Identify which cell holds the provided text, then report its [x, y] central coordinate. 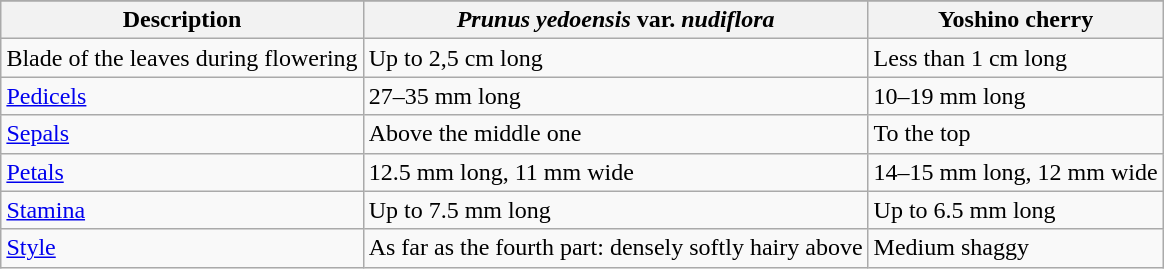
Style [182, 248]
As far as the fourth part: densely softly hairy above [616, 248]
14–15 mm long, 12 mm wide [1016, 172]
Up to 7.5 mm long [616, 210]
Up to 2,5 cm long [616, 58]
Description [182, 20]
Sepals [182, 134]
Up to 6.5 mm long [1016, 210]
Above the middle one [616, 134]
Medium shaggy [1016, 248]
To the top [1016, 134]
Yoshino cherry [1016, 20]
12.5 mm long, 11 mm wide [616, 172]
Petals [182, 172]
Blade of the leaves during flowering [182, 58]
Pedicels [182, 96]
Less than 1 cm long [1016, 58]
10–19 mm long [1016, 96]
27–35 mm long [616, 96]
Prunus yedoensis var. nudiflora [616, 20]
Stamina [182, 210]
